Provide the (x, y) coordinate of the cell's center where the given text is located.  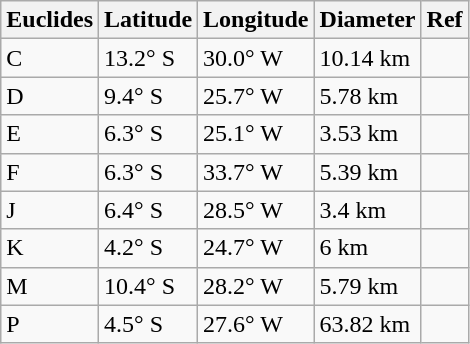
10.4° S (148, 286)
M (50, 286)
J (50, 210)
Diameter (368, 20)
25.1° W (256, 134)
6 km (368, 248)
5.79 km (368, 286)
30.0° W (256, 58)
33.7° W (256, 172)
10.14 km (368, 58)
P (50, 324)
5.78 km (368, 96)
24.7° W (256, 248)
28.5° W (256, 210)
3.4 km (368, 210)
3.53 km (368, 134)
Ref (444, 20)
Longitude (256, 20)
4.2° S (148, 248)
Latitude (148, 20)
4.5° S (148, 324)
27.6° W (256, 324)
F (50, 172)
Euclides (50, 20)
E (50, 134)
5.39 km (368, 172)
9.4° S (148, 96)
28.2° W (256, 286)
25.7° W (256, 96)
K (50, 248)
63.82 km (368, 324)
C (50, 58)
13.2° S (148, 58)
6.4° S (148, 210)
D (50, 96)
